Extract the [x, y] coordinate from the center of the cell holding the provided text.  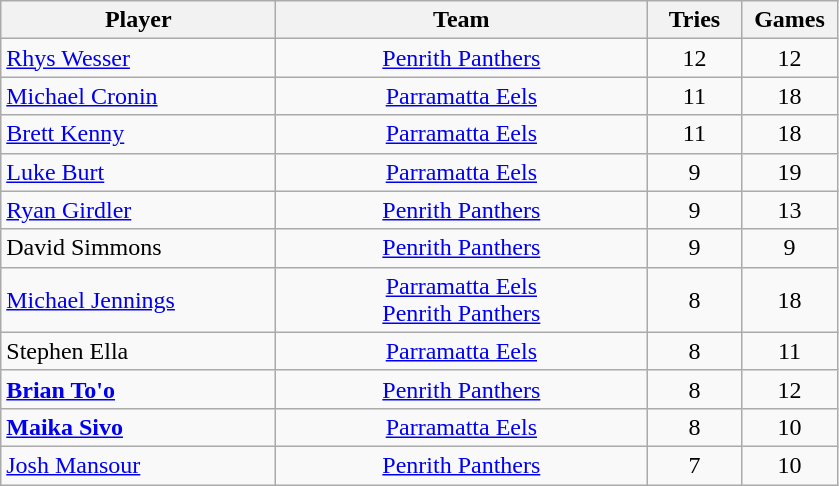
Ryan Girdler [138, 210]
Brian To'o [138, 389]
Brett Kenny [138, 134]
7 [694, 465]
Stephen Ella [138, 351]
Michael Jennings [138, 300]
Michael Cronin [138, 96]
13 [790, 210]
Tries [694, 20]
Team [462, 20]
Parramatta Eels Penrith Panthers [462, 300]
Luke Burt [138, 172]
Josh Mansour [138, 465]
David Simmons [138, 248]
Maika Sivo [138, 427]
Games [790, 20]
Player [138, 20]
19 [790, 172]
Rhys Wesser [138, 58]
